From the cell containing the given text, extract its center point as [x, y] coordinate. 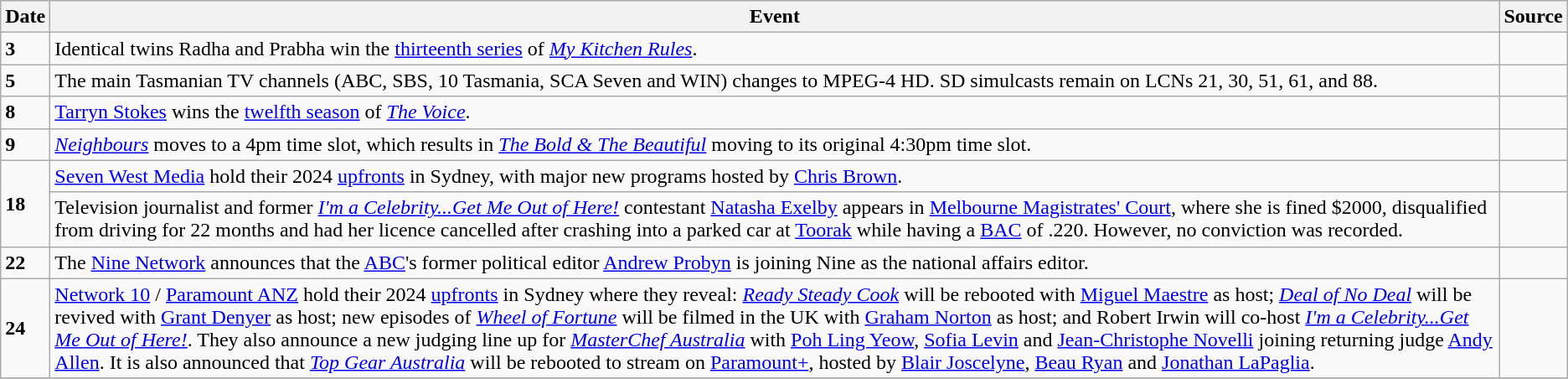
8 [25, 112]
Identical twins Radha and Prabha win the thirteenth series of My Kitchen Rules. [775, 49]
Date [25, 17]
18 [25, 203]
Source [1533, 17]
5 [25, 80]
Seven West Media hold their 2024 upfronts in Sydney, with major new programs hosted by Chris Brown. [775, 176]
Neighbours moves to a 4pm time slot, which results in The Bold & The Beautiful moving to its original 4:30pm time slot. [775, 144]
Tarryn Stokes wins the twelfth season of The Voice. [775, 112]
9 [25, 144]
3 [25, 49]
24 [25, 329]
The main Tasmanian TV channels (ABC, SBS, 10 Tasmania, SCA Seven and WIN) changes to MPEG-4 HD. SD simulcasts remain on LCNs 21, 30, 51, 61, and 88. [775, 80]
The Nine Network announces that the ABC's former political editor Andrew Probyn is joining Nine as the national affairs editor. [775, 262]
Event [775, 17]
22 [25, 262]
